Determine the (X, Y) coordinate at the center of the cell enclosing the given text.  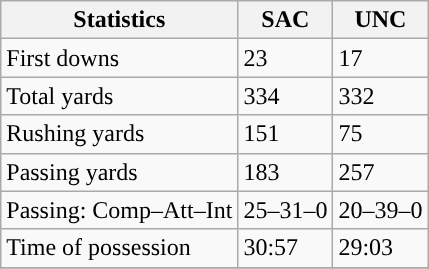
SAC (286, 20)
Statistics (120, 20)
25–31–0 (286, 210)
Total yards (120, 96)
20–39–0 (380, 210)
17 (380, 58)
Rushing yards (120, 134)
First downs (120, 58)
75 (380, 134)
Passing yards (120, 172)
183 (286, 172)
332 (380, 96)
334 (286, 96)
23 (286, 58)
Passing: Comp–Att–Int (120, 210)
257 (380, 172)
UNC (380, 20)
29:03 (380, 248)
30:57 (286, 248)
Time of possession (120, 248)
151 (286, 134)
